Return [x, y] of the center of cell containing provided text 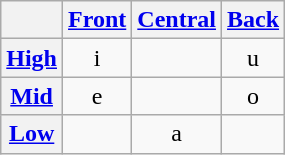
Front [98, 20]
Low [32, 134]
Back [254, 20]
u [254, 58]
i [98, 58]
High [32, 58]
e [98, 96]
Central [177, 20]
a [177, 134]
o [254, 96]
Mid [32, 96]
